Provide the [x, y] coordinate of the cell's center where the given text is located.  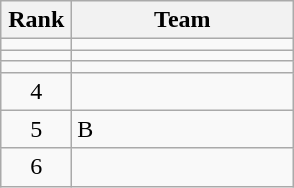
Rank [36, 20]
Team [182, 20]
6 [36, 167]
5 [36, 129]
4 [36, 91]
B [182, 129]
